Identify which cell holds the provided text, then report its [X, Y] central coordinate. 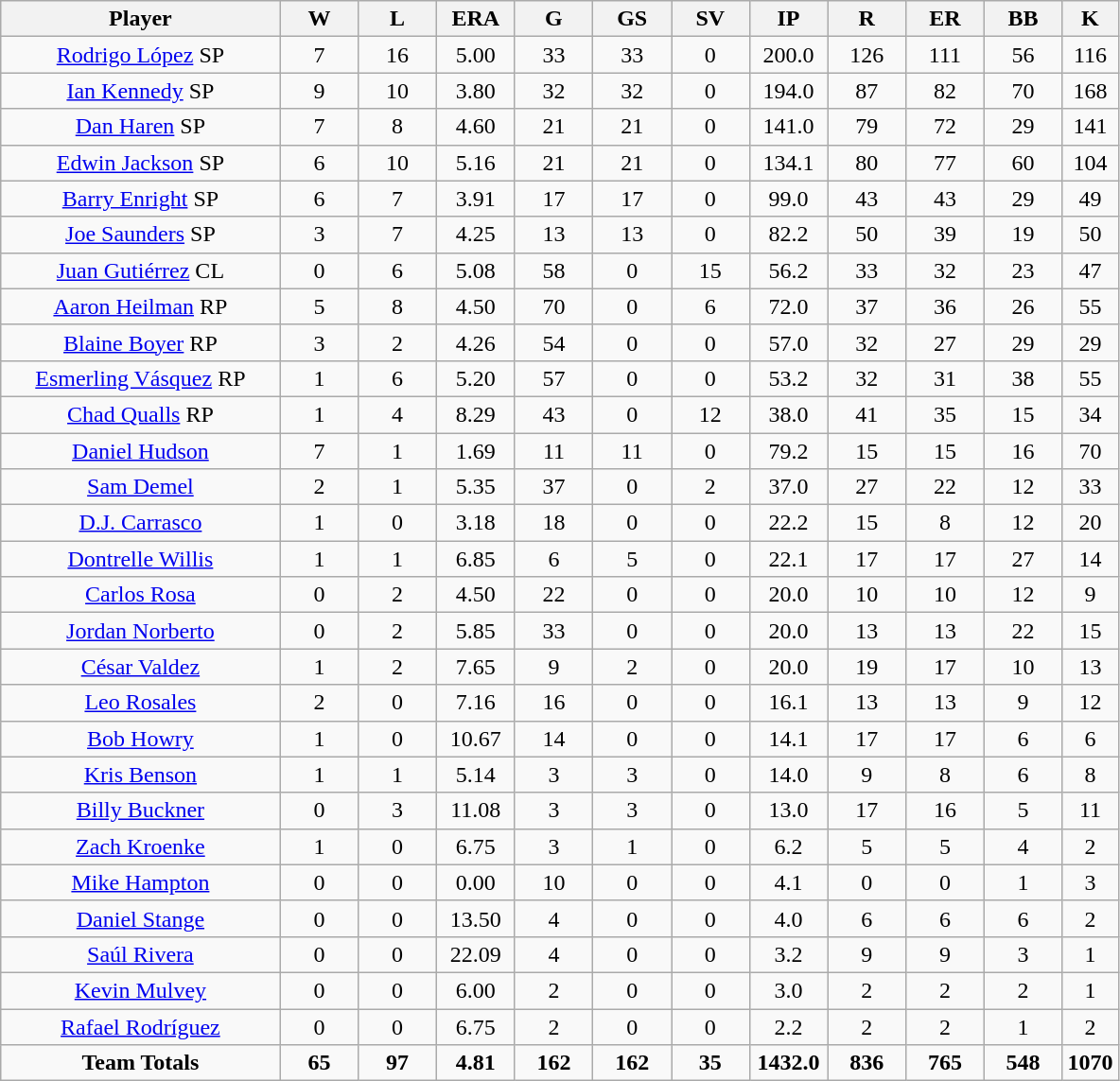
14.1 [789, 739]
41 [866, 414]
BB [1024, 19]
168 [1090, 91]
141.0 [789, 127]
Chad Qualls RP [140, 414]
4.0 [789, 918]
IP [789, 19]
5.00 [475, 55]
K [1090, 19]
104 [1090, 163]
10.67 [475, 739]
37.0 [789, 487]
César Valdez [140, 667]
72.0 [789, 306]
3.18 [475, 523]
13.0 [789, 811]
18 [554, 523]
6.85 [475, 559]
5.14 [475, 775]
65 [320, 1063]
82 [946, 91]
6.2 [789, 846]
Bob Howry [140, 739]
Saúl Rivera [140, 954]
1.69 [475, 451]
4.60 [475, 127]
200.0 [789, 55]
ER [946, 19]
22.2 [789, 523]
53.2 [789, 378]
77 [946, 163]
4.26 [475, 342]
134.1 [789, 163]
13.50 [475, 918]
80 [866, 163]
14.0 [789, 775]
Kris Benson [140, 775]
2.2 [789, 1026]
126 [866, 55]
8.29 [475, 414]
97 [397, 1063]
Edwin Jackson SP [140, 163]
116 [1090, 55]
765 [946, 1063]
3.91 [475, 199]
5.16 [475, 163]
22.1 [789, 559]
34 [1090, 414]
3.80 [475, 91]
38.0 [789, 414]
23 [1024, 270]
4.25 [475, 235]
20 [1090, 523]
38 [1024, 378]
Ian Kennedy SP [140, 91]
548 [1024, 1063]
3.2 [789, 954]
ERA [475, 19]
26 [1024, 306]
111 [946, 55]
194.0 [789, 91]
39 [946, 235]
56.2 [789, 270]
4.1 [789, 882]
57.0 [789, 342]
5.08 [475, 270]
87 [866, 91]
836 [866, 1063]
Dontrelle Willis [140, 559]
5.35 [475, 487]
56 [1024, 55]
22.09 [475, 954]
5.20 [475, 378]
Zach Kroenke [140, 846]
7.16 [475, 703]
L [397, 19]
Rafael Rodríguez [140, 1026]
Blaine Boyer RP [140, 342]
Joe Saunders SP [140, 235]
79 [866, 127]
47 [1090, 270]
57 [554, 378]
Daniel Hudson [140, 451]
7.65 [475, 667]
Billy Buckner [140, 811]
Barry Enright SP [140, 199]
58 [554, 270]
0.00 [475, 882]
36 [946, 306]
1432.0 [789, 1063]
4.81 [475, 1063]
6.00 [475, 990]
16.1 [789, 703]
79.2 [789, 451]
R [866, 19]
Juan Gutiérrez CL [140, 270]
Esmerling Vásquez RP [140, 378]
5.85 [475, 631]
Sam Demel [140, 487]
3.0 [789, 990]
49 [1090, 199]
Daniel Stange [140, 918]
SV [711, 19]
99.0 [789, 199]
Dan Haren SP [140, 127]
31 [946, 378]
Aaron Heilman RP [140, 306]
G [554, 19]
11.08 [475, 811]
Kevin Mulvey [140, 990]
Team Totals [140, 1063]
Jordan Norberto [140, 631]
W [320, 19]
1070 [1090, 1063]
Mike Hampton [140, 882]
Leo Rosales [140, 703]
Rodrigo López SP [140, 55]
GS [632, 19]
60 [1024, 163]
54 [554, 342]
141 [1090, 127]
Player [140, 19]
Carlos Rosa [140, 595]
D.J. Carrasco [140, 523]
72 [946, 127]
82.2 [789, 235]
